Extract the [x, y] coordinate from the center of the cell holding the provided text.  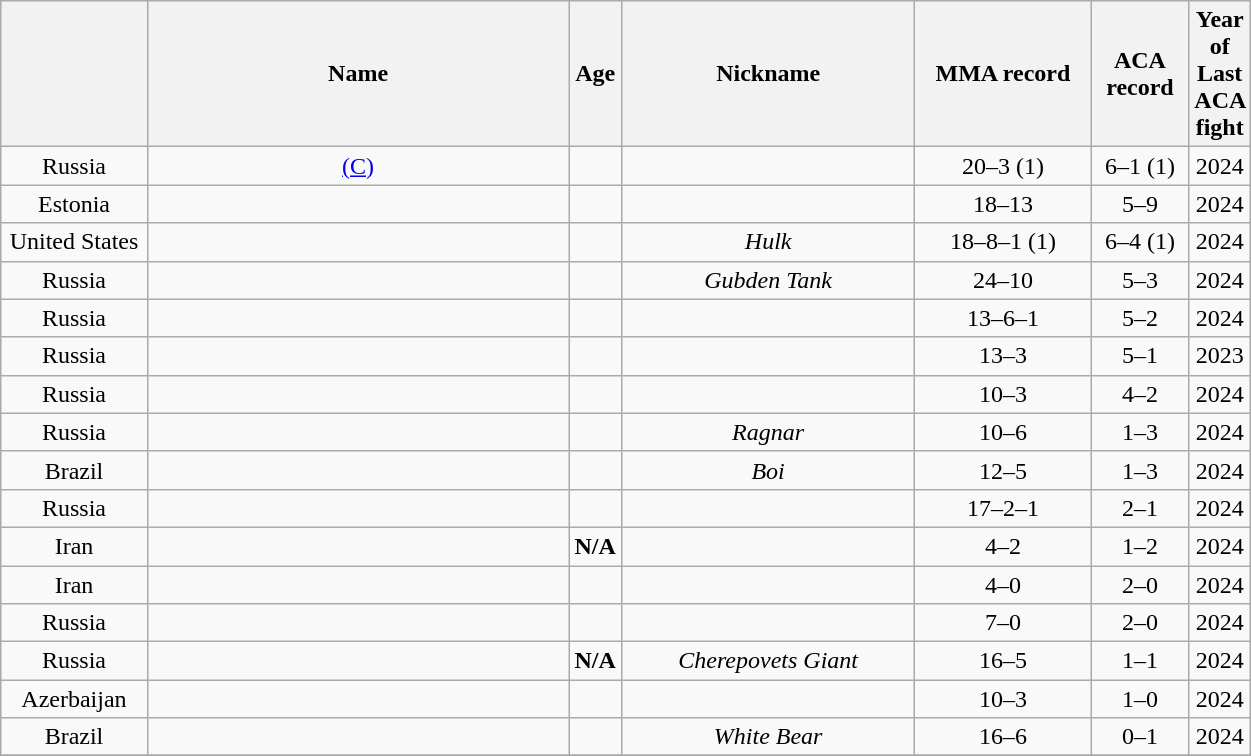
18–8–1 (1) [1003, 242]
20–3 (1) [1003, 166]
12–5 [1003, 470]
6–4 (1) [1140, 242]
5–3 [1140, 280]
ACA record [1140, 74]
MMA record [1003, 74]
Gubden Tank [768, 280]
Boi [768, 470]
0–1 [1140, 737]
7–0 [1003, 623]
16–6 [1003, 737]
2023 [1220, 356]
1–2 [1140, 546]
2–1 [1140, 508]
18–13 [1003, 204]
Name [358, 74]
Estonia [74, 204]
10–6 [1003, 432]
Hulk [768, 242]
24–10 [1003, 280]
6–1 (1) [1140, 166]
1–0 [1140, 699]
13–3 [1003, 356]
Nickname [768, 74]
5–1 [1140, 356]
Ragnar [768, 432]
White Bear [768, 737]
Age [595, 74]
(C) [358, 166]
1–1 [1140, 661]
United States [74, 242]
Azerbaijan [74, 699]
5–2 [1140, 318]
16–5 [1003, 661]
13–6–1 [1003, 318]
5–9 [1140, 204]
Year of Last ACA fight [1220, 74]
17–2–1 [1003, 508]
Cherepovets Giant [768, 661]
4–0 [1003, 585]
